Identify which cell holds the provided text, then report its [x, y] central coordinate. 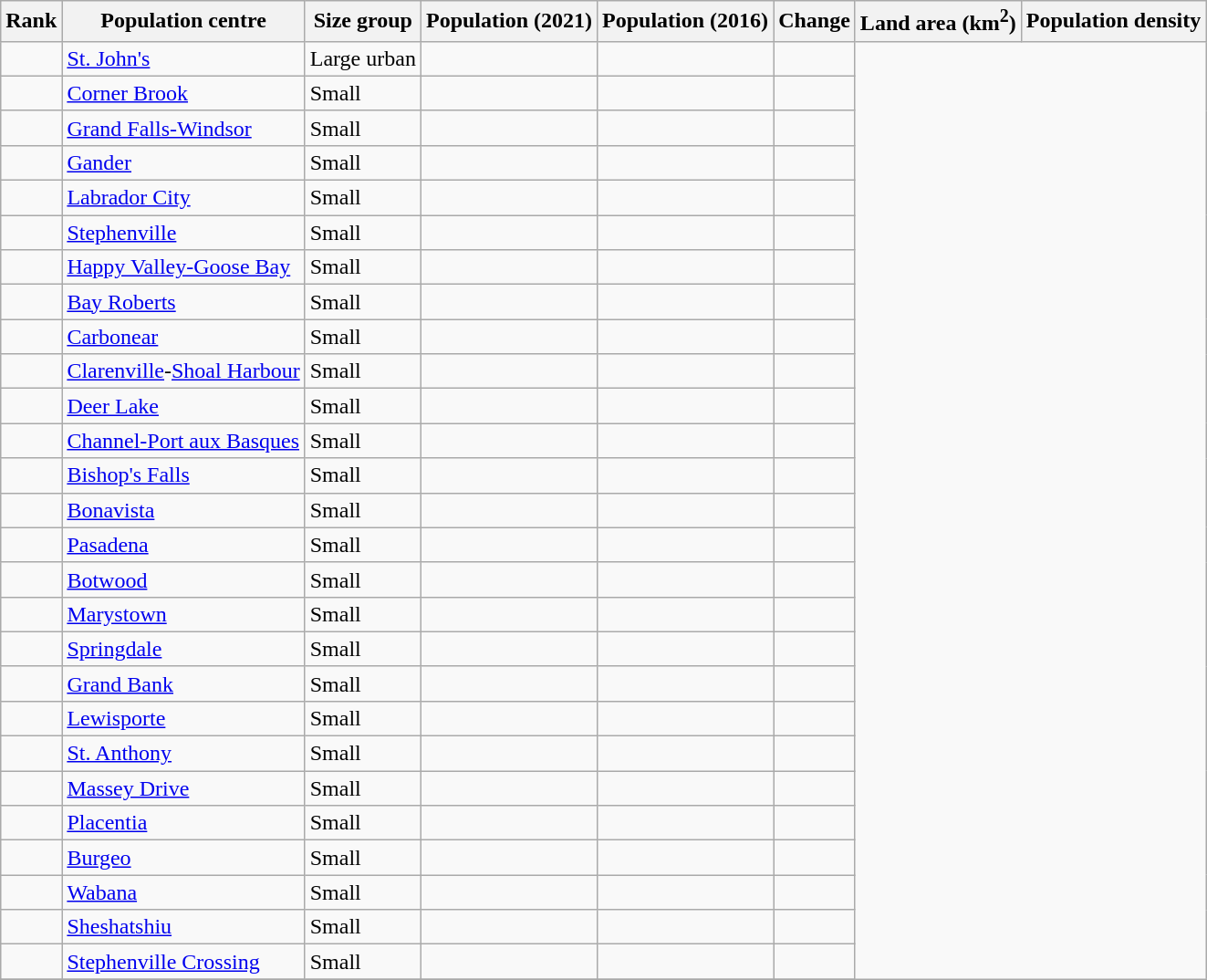
Marystown [183, 614]
Population centre [183, 22]
Burgeo [183, 858]
Lewisporte [183, 718]
Massey Drive [183, 788]
St. Anthony [183, 754]
Carbonear [183, 337]
Sheshatshiu [183, 927]
Labrador City [183, 198]
St. John's [183, 58]
Size group [363, 22]
Springdale [183, 649]
Stephenville [183, 233]
Change [815, 22]
Rank [31, 22]
Grand Bank [183, 683]
Land area (km2) [938, 22]
Stephenville Crossing [183, 962]
Happy Valley-Goose Bay [183, 267]
Large urban [363, 58]
Bishop's Falls [183, 475]
Botwood [183, 579]
Bonavista [183, 510]
Wabana [183, 892]
Placentia [183, 823]
Bay Roberts [183, 302]
Population (2021) [509, 22]
Channel-Port aux Basques [183, 441]
Grand Falls-Windsor [183, 128]
Population density [1113, 22]
Corner Brook [183, 93]
Pasadena [183, 545]
Gander [183, 162]
Clarenville-Shoal Harbour [183, 371]
Population (2016) [686, 22]
Deer Lake [183, 406]
